Provide the [x, y] coordinate of the cell's center where the given text is located.  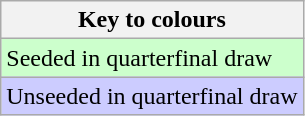
Key to colours [152, 20]
Unseeded in quarterfinal draw [152, 96]
Seeded in quarterfinal draw [152, 58]
